Identify which cell holds the provided text, then report its (X, Y) central coordinate. 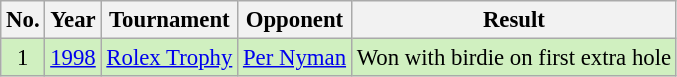
Tournament (170, 20)
Opponent (295, 20)
Year (73, 20)
Won with birdie on first extra hole (514, 58)
Rolex Trophy (170, 58)
Result (514, 20)
1 (23, 58)
No. (23, 20)
1998 (73, 58)
Per Nyman (295, 58)
